Detect which cell encompasses the target text, then output its (X, Y) center coordinate. 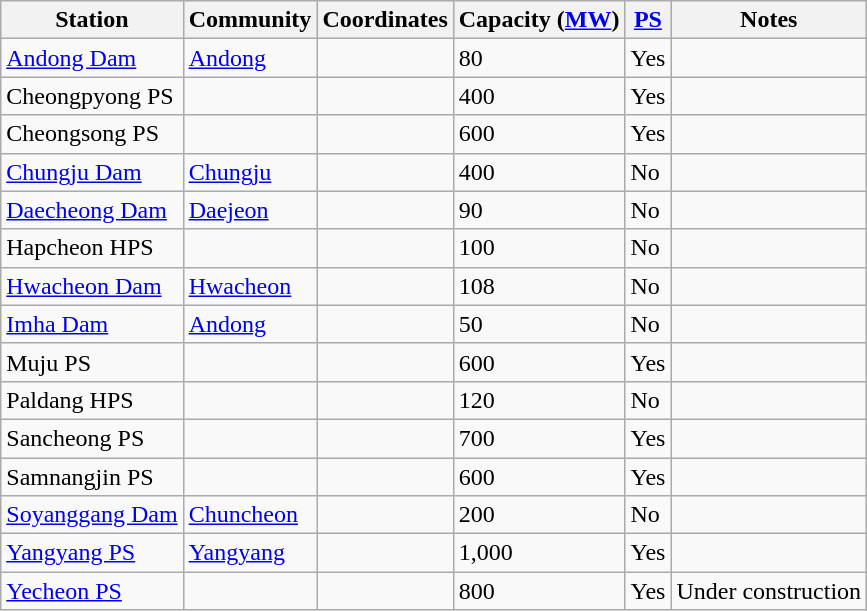
Station (92, 20)
1,000 (539, 553)
120 (539, 400)
Community (250, 20)
Notes (769, 20)
Capacity (MW) (539, 20)
Daecheong Dam (92, 210)
Hapcheon HPS (92, 248)
90 (539, 210)
Cheongsong PS (92, 134)
Samnangjin PS (92, 477)
Cheongpyong PS (92, 96)
Chungju (250, 172)
108 (539, 286)
Yangyang (250, 553)
100 (539, 248)
800 (539, 591)
Hwacheon (250, 286)
Paldang HPS (92, 400)
Hwacheon Dam (92, 286)
700 (539, 438)
50 (539, 324)
Muju PS (92, 362)
Chuncheon (250, 515)
200 (539, 515)
Soyanggang Dam (92, 515)
Imha Dam (92, 324)
Andong Dam (92, 58)
Daejeon (250, 210)
Chungju Dam (92, 172)
80 (539, 58)
Coordinates (385, 20)
Yecheon PS (92, 591)
PS (648, 20)
Yangyang PS (92, 553)
Under construction (769, 591)
Sancheong PS (92, 438)
